Find where the given text appears and provide that cell's center as (x, y) coordinate. 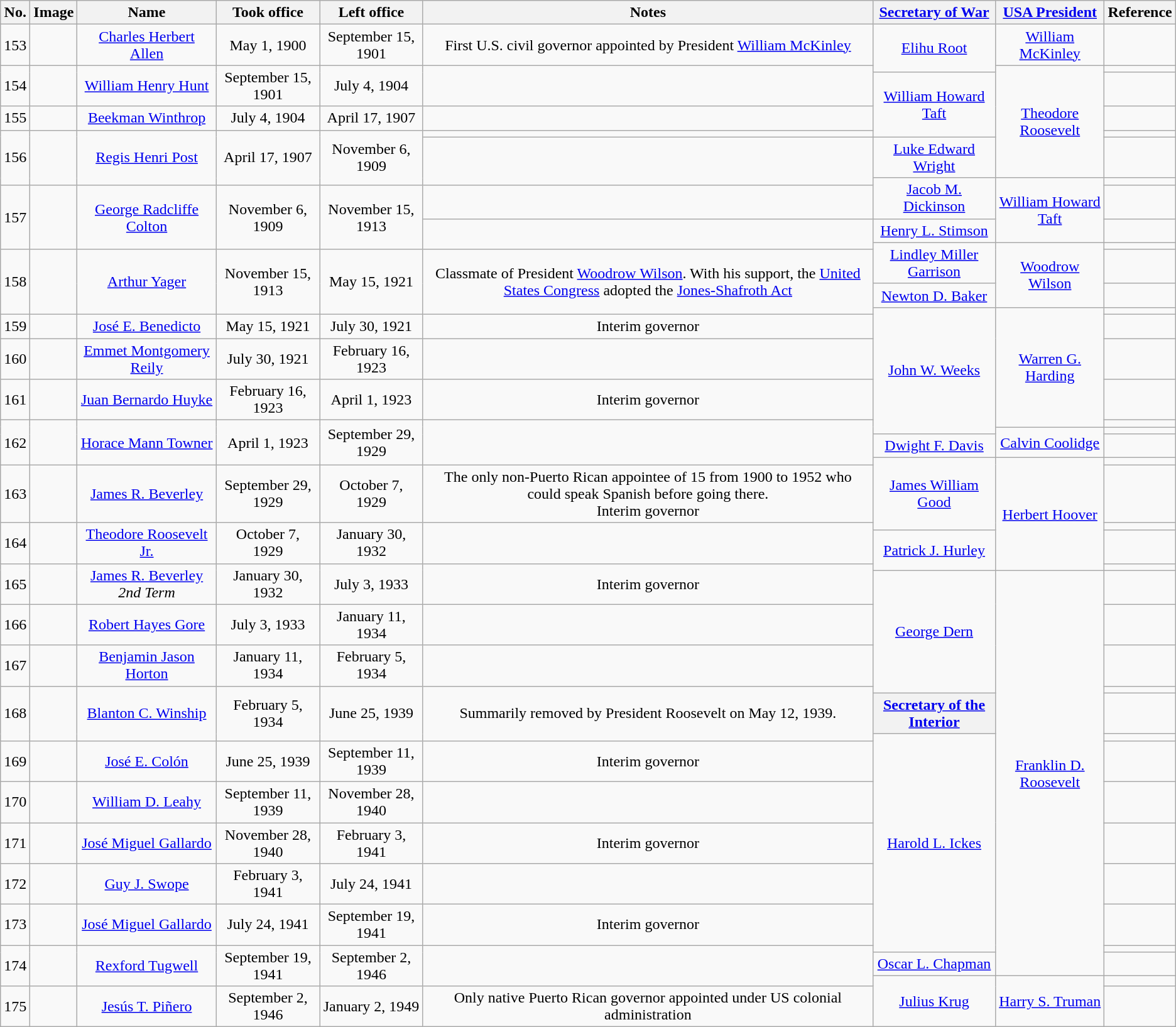
Calvin Coolidge (1050, 442)
José E. Colón (147, 761)
157 (15, 217)
Newton D. Baker (935, 295)
The only non-Puerto Rican appointee of 15 from 1900 to 1952 who could speak Spanish before going there.Interim governor (648, 494)
170 (15, 801)
166 (15, 624)
Took office (268, 13)
Warren G. Harding (1050, 367)
William D. Leahy (147, 801)
Franklin D. Roosevelt (1050, 773)
156 (15, 157)
Guy J. Swope (147, 884)
Jesús T. Piñero (147, 1006)
Jacob M. Dickinson (935, 198)
Reference (1140, 13)
Theodore Roosevelt (1050, 122)
Harry S. Truman (1050, 1001)
James R. Beverley (147, 494)
Juan Bernardo Huyke (147, 399)
Only native Puerto Rican governor appointed under US colonial administration (648, 1006)
Notes (648, 13)
Arthur Yager (147, 281)
Summarily removed by President Roosevelt on May 12, 1939. (648, 714)
169 (15, 761)
Left office (372, 13)
George Dern (935, 632)
James William Good (935, 494)
160 (15, 358)
175 (15, 1006)
Harold L. Ickes (935, 843)
Classmate of President Woodrow Wilson. With his support, the United States Congress adopted the Jones-Shafroth Act (648, 281)
John W. Weeks (935, 371)
Oscar L. Chapman (935, 964)
155 (15, 118)
Secretary of the Interior (935, 714)
Regis Henri Post (147, 157)
Theodore Roosevelt Jr. (147, 543)
William Henry Hunt (147, 85)
Henry L. Stimson (935, 231)
Secretary of War (935, 13)
163 (15, 494)
159 (15, 326)
James R. Beverley 2nd Term (147, 584)
161 (15, 399)
162 (15, 442)
Beekman Winthrop (147, 118)
173 (15, 925)
Dwight F. Davis (935, 446)
No. (15, 13)
Charles Herbert Allen (147, 45)
174 (15, 966)
158 (15, 281)
Woodrow Wilson (1050, 275)
Lindley Miller Garrison (935, 263)
Image (54, 13)
May 1, 1900 (268, 45)
January 2, 1949 (372, 1006)
Robert Hayes Gore (147, 624)
Patrick J. Hurley (935, 550)
Benjamin Jason Horton (147, 666)
153 (15, 45)
USA President (1050, 13)
Blanton C. Winship (147, 714)
Emmet Montgomery Reily (147, 358)
167 (15, 666)
164 (15, 543)
Elihu Root (935, 48)
154 (15, 85)
Name (147, 13)
Horace Mann Towner (147, 442)
Herbert Hoover (1050, 514)
George Radcliffe Colton (147, 217)
José E. Benedicto (147, 326)
Rexford Tugwell (147, 966)
172 (15, 884)
William McKinley (1050, 45)
168 (15, 714)
First U.S. civil governor appointed by President William McKinley (648, 45)
Julius Krug (935, 1001)
Luke Edward Wright (935, 157)
171 (15, 843)
165 (15, 584)
